Provide the (X, Y) coordinate of the cell's center where the given text is located.  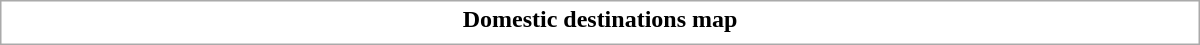
Domestic destinations map (600, 19)
